Return (X, Y) of the center of cell containing provided text 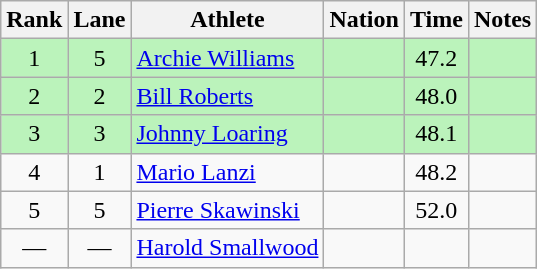
Archie Williams (228, 58)
Rank (34, 20)
48.0 (436, 96)
Notes (502, 20)
Mario Lanzi (228, 172)
48.1 (436, 134)
47.2 (436, 58)
48.2 (436, 172)
Time (436, 20)
Athlete (228, 20)
4 (34, 172)
Bill Roberts (228, 96)
Johnny Loaring (228, 134)
Harold Smallwood (228, 248)
Pierre Skawinski (228, 210)
Lane (100, 20)
52.0 (436, 210)
Nation (364, 20)
